Identify which cell holds the provided text, then report its [x, y] central coordinate. 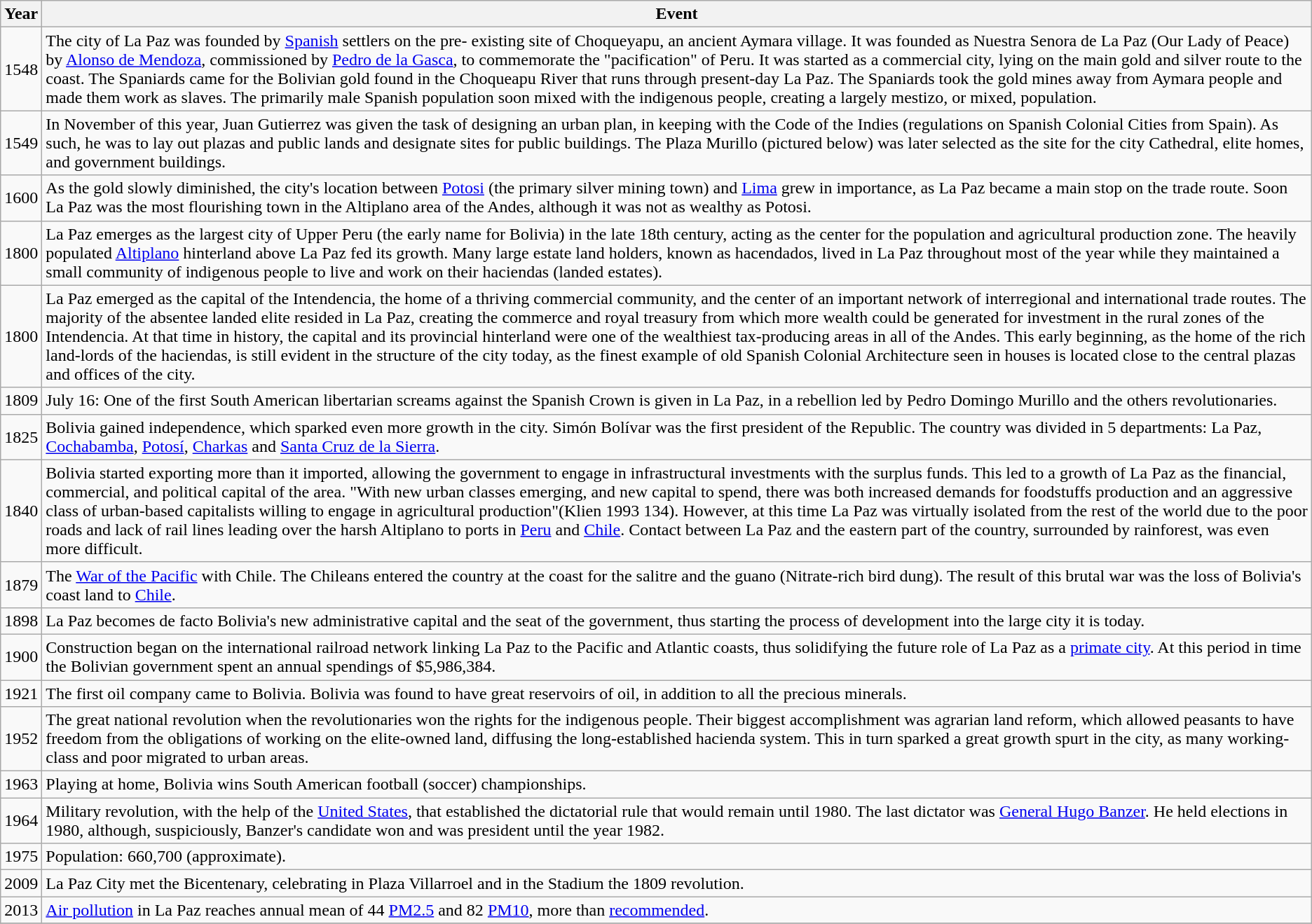
The first oil company came to Bolivia. Bolivia was found to have great reservoirs of oil, in addition to all the precious minerals. [677, 693]
1921 [21, 693]
1600 [21, 198]
1879 [21, 584]
Event [677, 14]
1549 [21, 143]
Year [21, 14]
Population: 660,700 (approximate). [677, 857]
1963 [21, 785]
2009 [21, 883]
Playing at home, Bolivia wins South American football (soccer) championships. [677, 785]
1898 [21, 621]
1809 [21, 401]
1900 [21, 657]
La Paz City met the Bicentenary, celebrating in Plaza Villarroel and in the Stadium the 1809 revolution. [677, 883]
2013 [21, 910]
1964 [21, 821]
1548 [21, 69]
1825 [21, 437]
1975 [21, 857]
1952 [21, 739]
1840 [21, 511]
Air pollution in La Paz reaches annual mean of 44 PM2.5 and 82 PM10, more than recommended. [677, 910]
